Scan for the cell matching the given text and deliver its [x, y] coordinate at center. 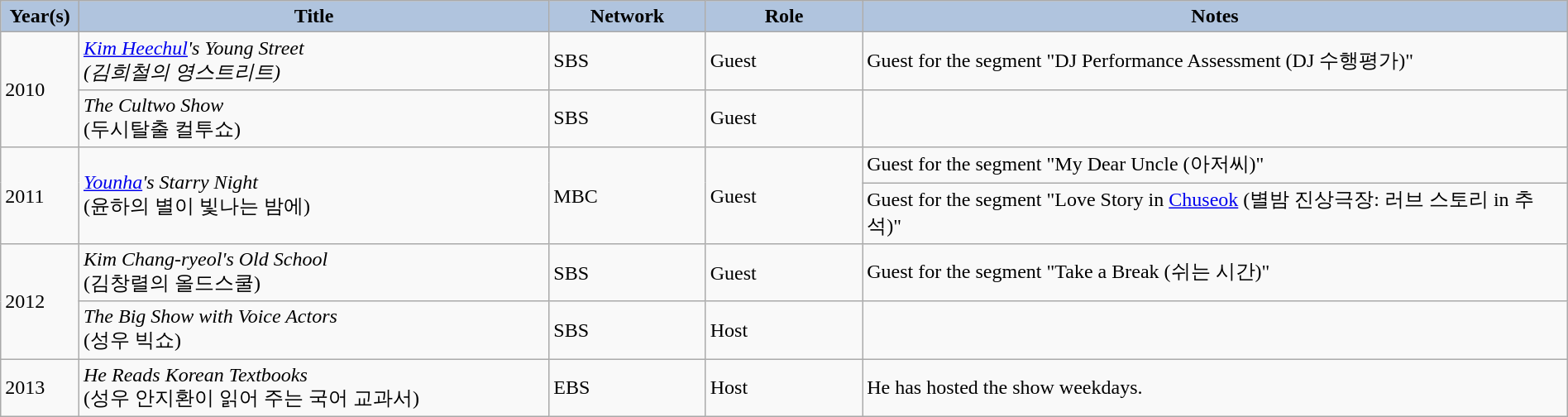
Notes [1216, 17]
The Cultwo Show(두시탈출 컬투쇼) [313, 118]
Guest for the segment "My Dear Uncle (아저씨)" [1216, 165]
MBC [627, 195]
Network [627, 17]
2011 [40, 195]
2013 [40, 388]
Kim Chang-ryeol's Old School(김창렬의 올드스쿨) [313, 273]
Guest for the segment "Love Story in Chuseok (별밤 진상극장: 러브 스토리 in 추석)" [1216, 213]
EBS [627, 388]
He Reads Korean Textbooks(성우 안지환이 읽어 주는 국어 교과서) [313, 388]
Guest for the segment "Take a Break (쉬는 시간)" [1216, 273]
He has hosted the show weekdays. [1216, 388]
2012 [40, 301]
Younha's Starry Night(윤하의 별이 빛나는 밤에) [313, 195]
The Big Show with Voice Actors(성우 빅쇼) [313, 330]
Year(s) [40, 17]
Title [313, 17]
Kim Heechul's Young Street(김희철의 영스트리트) [313, 61]
2010 [40, 89]
Guest for the segment "DJ Performance Assessment (DJ 수행평가)" [1216, 61]
Role [784, 17]
